Return the (X, Y) coordinate for the center point of the cell that contains the specified text.  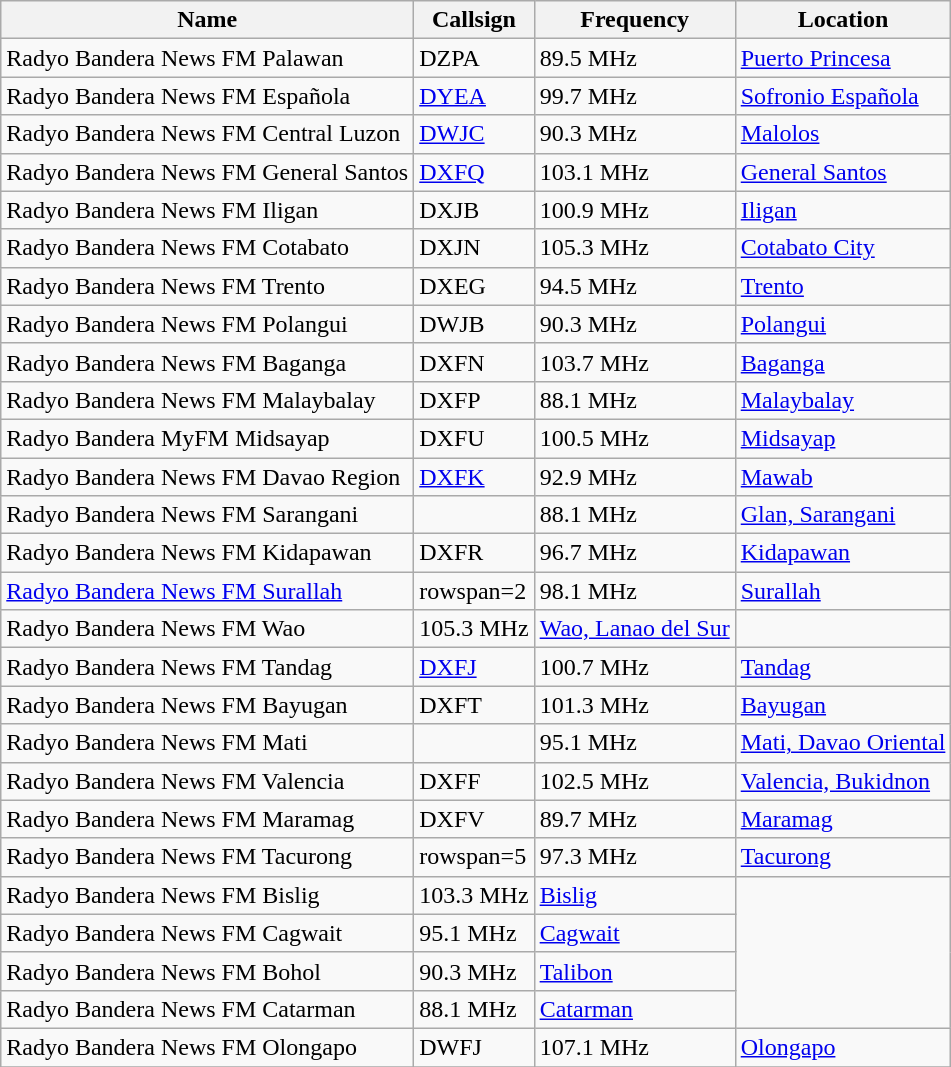
Wao, Lanao del Sur (634, 629)
Radyo Bandera News FM Wao (208, 629)
96.7 MHz (634, 553)
DXFN (474, 362)
DWJC (474, 134)
Radyo Bandera News FM Palawan (208, 58)
92.9 MHz (634, 477)
DWFJ (474, 1047)
Polangui (843, 324)
Radyo Bandera News FM Cagwait (208, 933)
Sofronio Española (843, 96)
Radyo Bandera News FM Catarman (208, 1009)
Maramag (843, 819)
Glan, Sarangani (843, 515)
DXJN (474, 248)
103.7 MHz (634, 362)
DXFF (474, 781)
DXEG (474, 286)
DXFR (474, 553)
Frequency (634, 20)
Cotabato City (843, 248)
Bislig (634, 895)
Radyo Bandera News FM Central Luzon (208, 134)
Radyo Bandera News FM Cotabato (208, 248)
98.1 MHz (634, 591)
DXFK (474, 477)
Mawab (843, 477)
Malaybalay (843, 400)
DXJB (474, 210)
Tandag (843, 667)
107.1 MHz (634, 1047)
100.7 MHz (634, 667)
103.3 MHz (474, 895)
Iligan (843, 210)
Catarman (634, 1009)
rowspan=2 (474, 591)
Puerto Princesa (843, 58)
Talibon (634, 971)
Kidapawan (843, 553)
rowspan=5 (474, 857)
Bayugan (843, 705)
Radyo Bandera News FM Trento (208, 286)
Radyo Bandera News FM Maramag (208, 819)
Radyo Bandera News FM Baganga (208, 362)
Location (843, 20)
97.3 MHz (634, 857)
DYEA (474, 96)
Radyo Bandera MyFM Midsayap (208, 438)
89.5 MHz (634, 58)
Cagwait (634, 933)
Radyo Bandera News FM Davao Region (208, 477)
Valencia, Bukidnon (843, 781)
Trento (843, 286)
Olongapo (843, 1047)
Radyo Bandera News FM Mati (208, 743)
100.9 MHz (634, 210)
Radyo Bandera News FM Tandag (208, 667)
Radyo Bandera News FM Malaybalay (208, 400)
Radyo Bandera News FM Bayugan (208, 705)
94.5 MHz (634, 286)
DXFT (474, 705)
DXFJ (474, 667)
99.7 MHz (634, 96)
DZPA (474, 58)
DXFU (474, 438)
100.5 MHz (634, 438)
Malolos (843, 134)
Radyo Bandera News FM General Santos (208, 172)
Radyo Bandera News FM Olongapo (208, 1047)
DXFV (474, 819)
Radyo Bandera News FM Sarangani (208, 515)
Radyo Bandera News FM Valencia (208, 781)
103.1 MHz (634, 172)
Radyo Bandera News FM Bohol (208, 971)
General Santos (843, 172)
Baganga (843, 362)
101.3 MHz (634, 705)
Mati, Davao Oriental (843, 743)
Radyo Bandera News FM Tacurong (208, 857)
Radyo Bandera News FM Española (208, 96)
Radyo Bandera News FM Polangui (208, 324)
Radyo Bandera News FM Iligan (208, 210)
Callsign (474, 20)
DXFP (474, 400)
DWJB (474, 324)
Radyo Bandera News FM Surallah (208, 591)
Midsayap (843, 438)
Tacurong (843, 857)
Radyo Bandera News FM Kidapawan (208, 553)
DXFQ (474, 172)
Surallah (843, 591)
102.5 MHz (634, 781)
Name (208, 20)
89.7 MHz (634, 819)
Radyo Bandera News FM Bislig (208, 895)
